Search for the cell housing the specified text and yield its (X, Y) center coordinate. 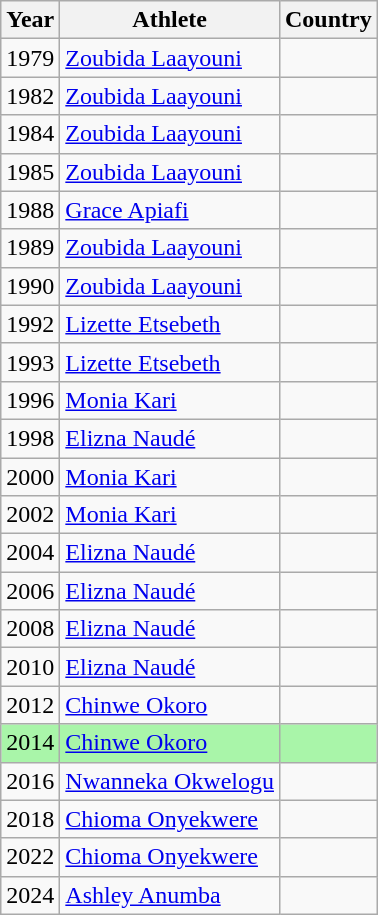
1989 (30, 248)
2022 (30, 857)
1990 (30, 286)
2004 (30, 553)
2006 (30, 591)
Year (30, 20)
1988 (30, 210)
Athlete (170, 20)
1979 (30, 58)
1984 (30, 134)
1993 (30, 362)
2002 (30, 515)
1992 (30, 324)
2024 (30, 895)
2014 (30, 743)
1998 (30, 438)
2000 (30, 477)
Grace Apiafi (170, 210)
1985 (30, 172)
Nwanneka Okwelogu (170, 781)
1996 (30, 400)
2018 (30, 819)
2016 (30, 781)
2010 (30, 667)
1982 (30, 96)
Country (328, 20)
2012 (30, 705)
Ashley Anumba (170, 895)
2008 (30, 629)
